Extract the (x, y) coordinate from the center of the cell holding the provided text.  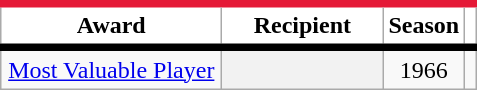
Recipient (302, 26)
Season (424, 26)
Most Valuable Player (112, 68)
Award (112, 26)
1966 (424, 68)
